Find where the given text appears and provide that cell's center as (X, Y) coordinate. 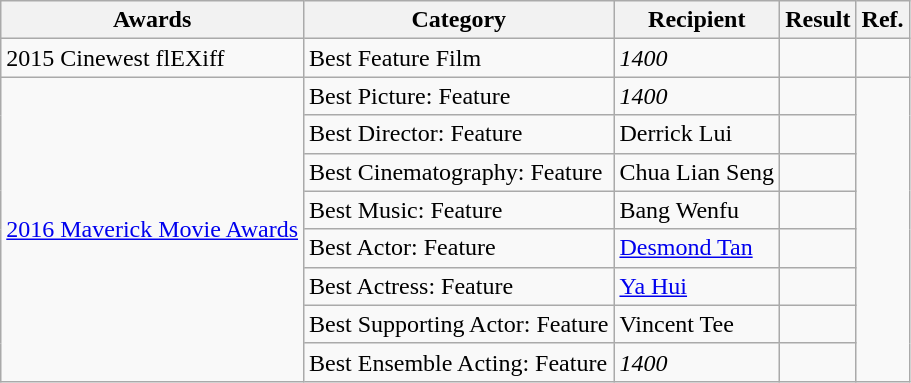
2015 Cinewest flEXiff (152, 58)
Best Actor: Feature (459, 248)
Awards (152, 20)
Best Director: Feature (459, 134)
Ref. (882, 20)
Vincent Tee (697, 324)
Desmond Tan (697, 248)
2016 Maverick Movie Awards (152, 229)
Ya Hui (697, 286)
Result (818, 20)
Best Music: Feature (459, 210)
Chua Lian Seng (697, 172)
Best Ensemble Acting: Feature (459, 362)
Best Feature Film (459, 58)
Bang Wenfu (697, 210)
Best Cinematography: Feature (459, 172)
Best Actress: Feature (459, 286)
Recipient (697, 20)
Best Picture: Feature (459, 96)
Category (459, 20)
Best Supporting Actor: Feature (459, 324)
Derrick Lui (697, 134)
